Provide the [x, y] coordinate of the cell's center where the given text is located.  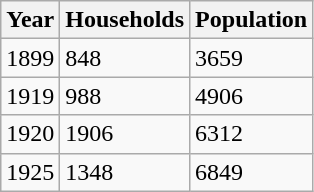
Households [125, 20]
1899 [30, 58]
1906 [125, 134]
Year [30, 20]
848 [125, 58]
Population [252, 20]
988 [125, 96]
1919 [30, 96]
6849 [252, 172]
6312 [252, 134]
1925 [30, 172]
1348 [125, 172]
4906 [252, 96]
3659 [252, 58]
1920 [30, 134]
